Locate the cell with the specified text and output its (x, y) center coordinate. 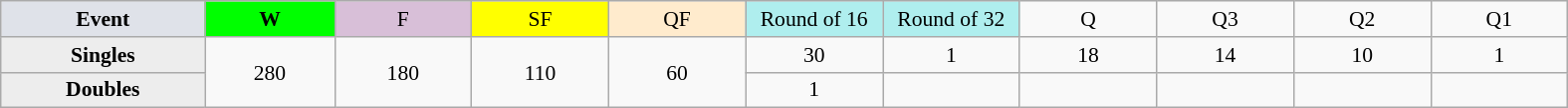
110 (541, 72)
14 (1226, 55)
QF (677, 19)
Q (1088, 19)
Event (104, 19)
18 (1088, 55)
F (403, 19)
Round of 16 (814, 19)
Round of 32 (951, 19)
60 (677, 72)
10 (1362, 55)
W (270, 19)
30 (814, 55)
Q3 (1226, 19)
Q1 (1499, 19)
280 (270, 72)
Q2 (1362, 19)
Doubles (104, 90)
Singles (104, 55)
SF (541, 19)
180 (403, 72)
